Find where the given text appears and provide that cell's center as (x, y) coordinate. 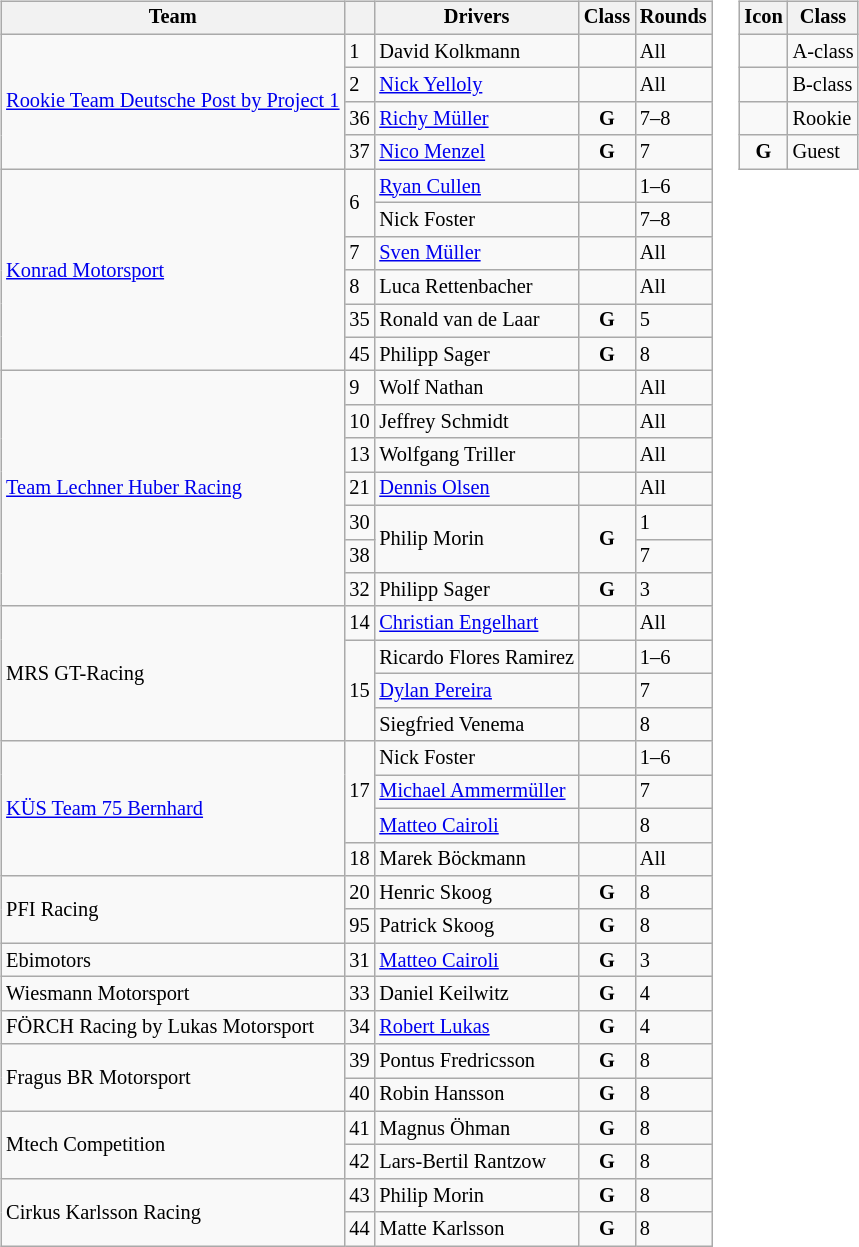
Pontus Fredricsson (476, 1061)
43 (359, 1196)
Patrick Skoog (476, 926)
Rounds (674, 18)
Siegfried Venema (476, 724)
Konrad Motorsport (172, 270)
36 (359, 119)
B-class (824, 85)
FÖRCH Racing by Lukas Motorsport (172, 1027)
Magnus Öhman (476, 1128)
MRS GT-Racing (172, 674)
17 (359, 792)
39 (359, 1061)
44 (359, 1229)
Matte Karlsson (476, 1229)
Guest (824, 152)
Wiesmann Motorsport (172, 994)
33 (359, 994)
Cirkus Karlsson Racing (172, 1212)
Ricardo Flores Ramirez (476, 657)
Team Lechner Huber Racing (172, 489)
20 (359, 893)
Michael Ammermüller (476, 792)
Sven Müller (476, 253)
2 (359, 85)
Team (172, 18)
Christian Engelhart (476, 623)
Nick Yelloly (476, 85)
Daniel Keilwitz (476, 994)
32 (359, 590)
30 (359, 522)
PFI Racing (172, 910)
Henric Skoog (476, 893)
9 (359, 388)
Robin Hansson (476, 1095)
34 (359, 1027)
Ronald van de Laar (476, 321)
Dennis Olsen (476, 489)
5 (674, 321)
Icon (763, 18)
45 (359, 354)
38 (359, 556)
Luca Rettenbacher (476, 287)
Dylan Pereira (476, 691)
6 (359, 202)
Richy Müller (476, 119)
A-class (824, 51)
Jeffrey Schmidt (476, 422)
Fragus BR Motorsport (172, 1078)
Rookie (824, 119)
Marek Böckmann (476, 859)
Nico Menzel (476, 152)
Wolfgang Triller (476, 455)
Drivers (476, 18)
10 (359, 422)
15 (359, 690)
31 (359, 960)
14 (359, 623)
37 (359, 152)
40 (359, 1095)
Ebimotors (172, 960)
Lars-Bertil Rantzow (476, 1162)
David Kolkmann (476, 51)
KÜS Team 75 Bernhard (172, 808)
Ryan Cullen (476, 186)
Robert Lukas (476, 1027)
35 (359, 321)
95 (359, 926)
13 (359, 455)
41 (359, 1128)
42 (359, 1162)
18 (359, 859)
Rookie Team Deutsche Post by Project 1 (172, 102)
21 (359, 489)
Mtech Competition (172, 1144)
Wolf Nathan (476, 388)
